Return the [X, Y] coordinate for the center point of the cell that contains the specified text.  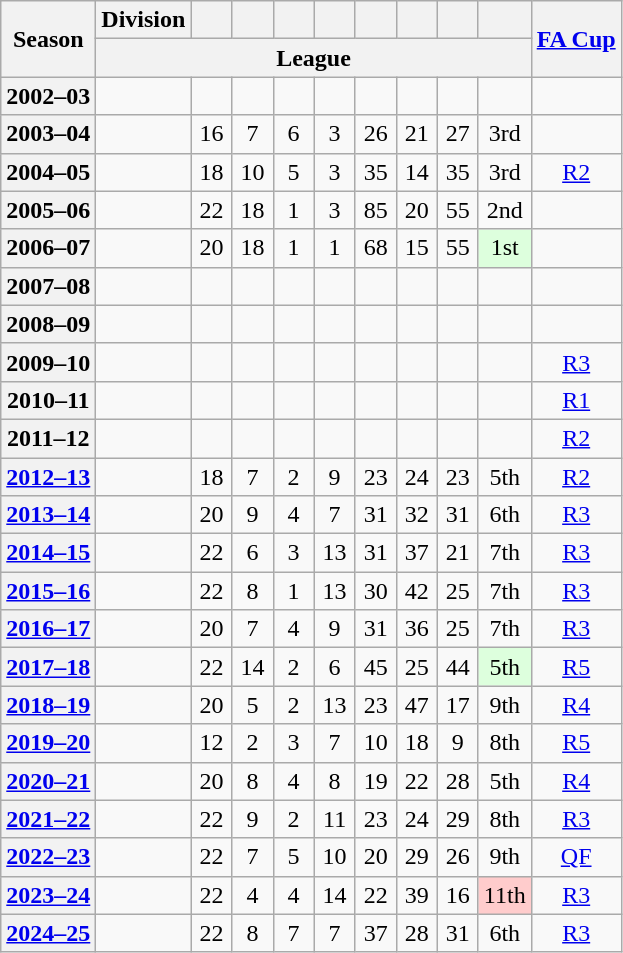
45 [376, 667]
11 [334, 819]
R1 [576, 400]
2021–22 [48, 819]
12 [212, 743]
Season [48, 39]
39 [416, 895]
15 [416, 248]
2019–20 [48, 743]
2012–13 [48, 477]
47 [416, 705]
32 [416, 515]
2017–18 [48, 667]
30 [376, 591]
2018–19 [48, 705]
85 [376, 210]
2024–25 [48, 933]
2004–05 [48, 172]
2009–10 [48, 362]
2014–15 [48, 553]
1st [504, 248]
27 [458, 134]
QF [576, 857]
11th [504, 895]
League [314, 58]
2020–21 [48, 781]
Division [144, 20]
2002–03 [48, 96]
2013–14 [48, 515]
17 [458, 705]
2005–06 [48, 210]
FA Cup [576, 39]
2003–04 [48, 134]
42 [416, 591]
2008–09 [48, 324]
2010–11 [48, 400]
44 [458, 667]
2022–23 [48, 857]
2nd [504, 210]
36 [416, 629]
68 [376, 248]
2011–12 [48, 438]
2023–24 [48, 895]
19 [376, 781]
2016–17 [48, 629]
2007–08 [48, 286]
2015–16 [48, 591]
2006–07 [48, 248]
